Pinpoint the cell where the given text exists, returning its (x, y) midpoint coordinate. 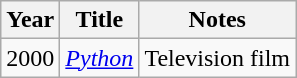
Python (100, 58)
Title (100, 20)
Notes (218, 20)
2000 (30, 58)
Year (30, 20)
Television film (218, 58)
